Output the [x, y] coordinate of the center of the cell containing the given text.  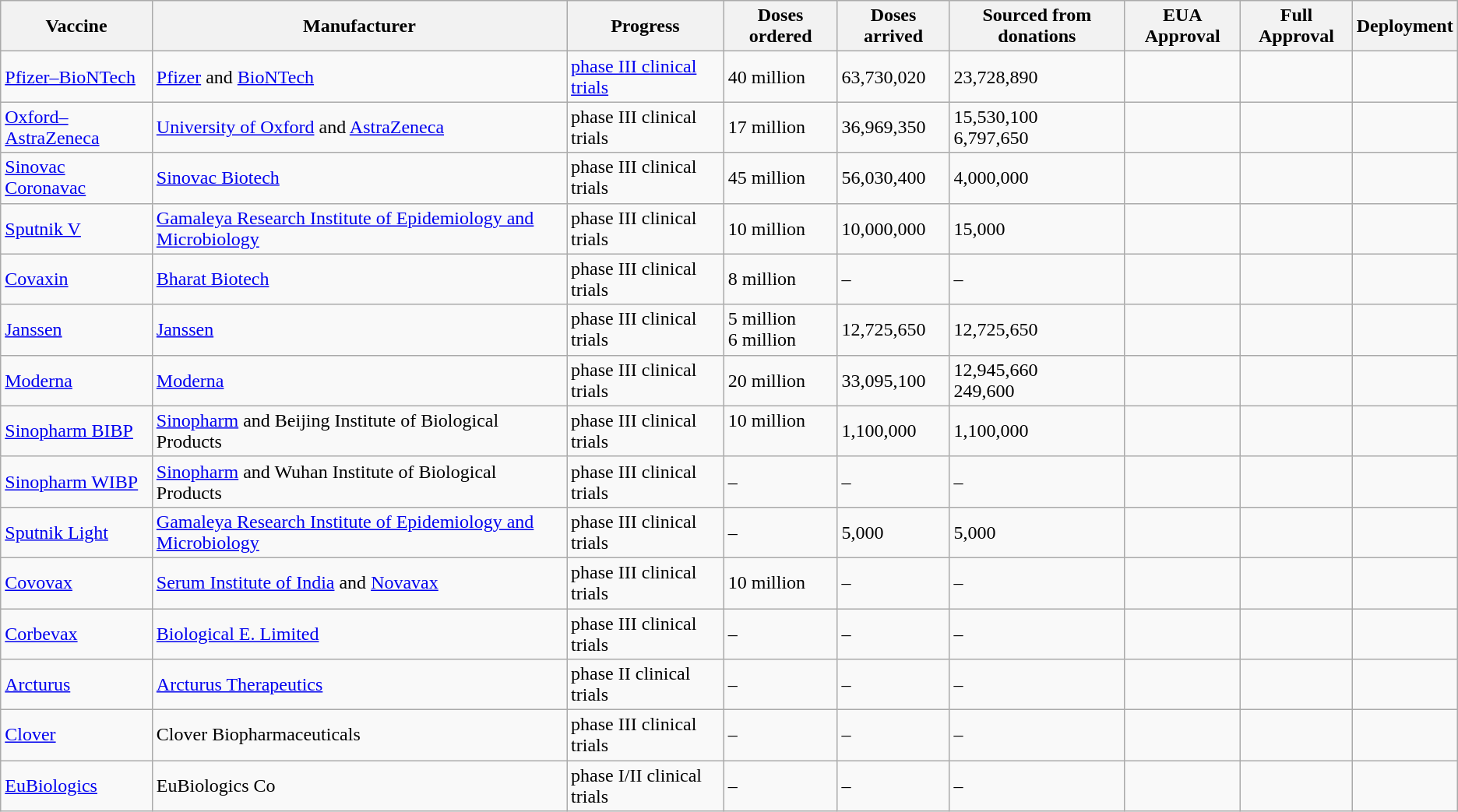
10,000,000 [893, 229]
5 million 6 million [780, 330]
20 million [780, 380]
17 million [780, 128]
Sinopharm and Beijing Institute of Biological Products [359, 431]
Sinopharm BIBP [76, 431]
Sputnik Light [76, 533]
EUA Approval [1182, 26]
Progress [646, 26]
Pfizer–BioNTech [76, 76]
40 million [780, 76]
Clover Biopharmaceuticals [359, 735]
4,000,000 [1037, 178]
23,728,890 [1037, 76]
Oxford–AstraZeneca [76, 128]
University of Oxford and AstraZeneca [359, 128]
8 million [780, 279]
Sputnik V [76, 229]
45 million [780, 178]
15,000 [1037, 229]
Sinopharm WIBP [76, 481]
Arcturus [76, 685]
Pfizer and BioNTech [359, 76]
12,945,660 249,600 [1037, 380]
Biological E. Limited [359, 634]
33,095,100 [893, 380]
36,969,350 [893, 128]
Bharat Biotech [359, 279]
Covovax [76, 582]
Vaccine [76, 26]
Clover [76, 735]
Manufacturer [359, 26]
56,030,400 [893, 178]
Sinovac Biotech [359, 178]
Sinovac Coronavac [76, 178]
phase I/II clinical trials [646, 786]
Doses ordered [780, 26]
15,530,100 6,797,650 [1037, 128]
Deployment [1405, 26]
Sourced from donations [1037, 26]
Sinopharm and Wuhan Institute of Biological Products [359, 481]
EuBiologics Co [359, 786]
63,730,020 [893, 76]
phase II clinical trials [646, 685]
Full Approval [1296, 26]
Arcturus Therapeutics [359, 685]
Covaxin [76, 279]
Doses arrived [893, 26]
Corbevax [76, 634]
Serum Institute of India and Novavax [359, 582]
EuBiologics [76, 786]
